Pinpoint the cell where the given text exists, returning its (X, Y) midpoint coordinate. 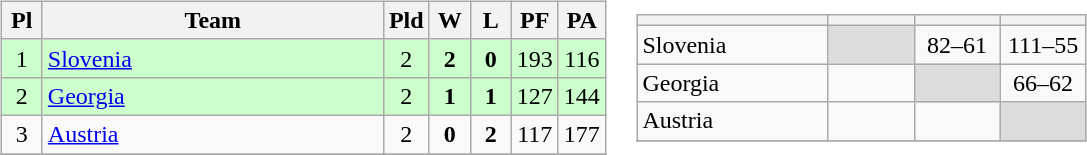
Pl (22, 20)
PA (582, 20)
PF (534, 20)
Pld (406, 20)
L (490, 20)
177 (582, 134)
116 (582, 58)
111–55 (1043, 45)
66–62 (1043, 83)
127 (534, 96)
Team (212, 20)
193 (534, 58)
82–61 (957, 45)
144 (582, 96)
W (450, 20)
3 (22, 134)
117 (534, 134)
